Determine the (X, Y) coordinate at the center of the cell enclosing the given text.  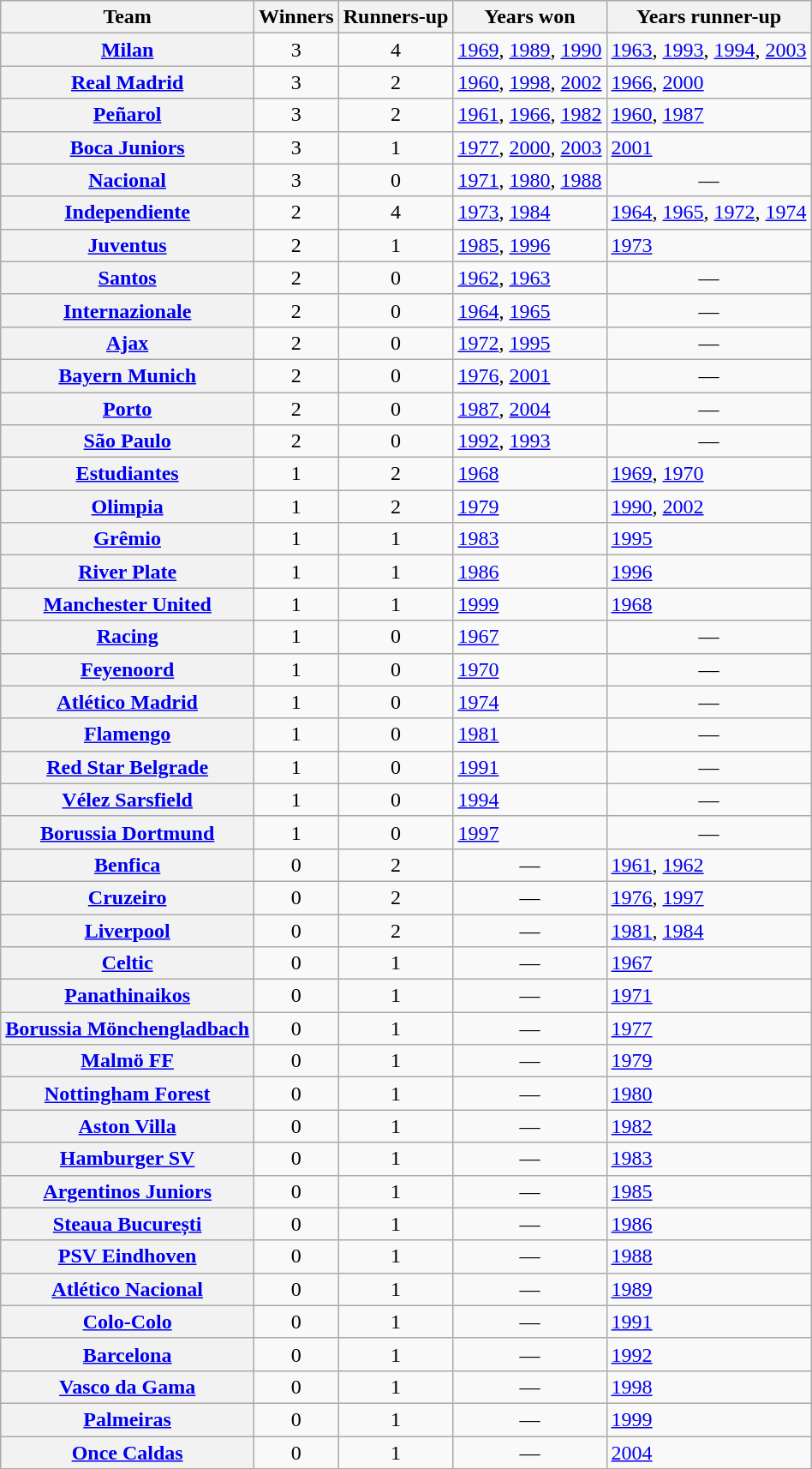
1969, 1989, 1990 (529, 50)
1960, 1998, 2002 (529, 82)
1963, 1993, 1994, 2003 (709, 50)
Red Star Belgrade (128, 767)
Independiente (128, 213)
Cruzeiro (128, 897)
1988 (709, 1256)
1960, 1987 (709, 115)
1982 (709, 1126)
Grêmio (128, 539)
Malmö FF (128, 1061)
Steaua București (128, 1224)
Runners-up (396, 17)
Once Caldas (128, 1453)
1966, 2000 (709, 82)
1981, 1984 (709, 930)
1973, 1984 (529, 213)
River Plate (128, 572)
São Paulo (128, 441)
Feyenoord (128, 669)
1992 (709, 1354)
Atlético Nacional (128, 1289)
2004 (709, 1453)
Borussia Mönchengladbach (128, 1028)
1994 (529, 800)
Olimpia (128, 507)
Borussia Dortmund (128, 832)
Bayern Munich (128, 375)
Juventus (128, 245)
1990, 2002 (709, 507)
1987, 2004 (529, 409)
1985 (709, 1191)
Nacional (128, 180)
Atlético Madrid (128, 702)
Hamburger SV (128, 1159)
Liverpool (128, 930)
1964, 1965, 1972, 1974 (709, 213)
2001 (709, 147)
Boca Juniors (128, 147)
Vasco da Gama (128, 1387)
Ajax (128, 343)
1970 (529, 669)
1976, 1997 (709, 897)
Estudiantes (128, 474)
Porto (128, 409)
1977 (709, 1028)
1980 (709, 1094)
Peñarol (128, 115)
Real Madrid (128, 82)
1974 (529, 702)
1998 (709, 1387)
Barcelona (128, 1354)
1961, 1962 (709, 865)
Milan (128, 50)
1962, 1963 (529, 278)
Nottingham Forest (128, 1094)
1997 (529, 832)
1971, 1980, 1988 (529, 180)
Vélez Sarsfield (128, 800)
Winners (296, 17)
Years runner-up (709, 17)
Celtic (128, 963)
Aston Villa (128, 1126)
Team (128, 17)
Flamengo (128, 734)
Palmeiras (128, 1419)
1961, 1966, 1982 (529, 115)
1996 (709, 572)
Manchester United (128, 604)
Panathinaikos (128, 996)
Argentinos Juniors (128, 1191)
Benfica (128, 865)
1985, 1996 (529, 245)
1964, 1965 (529, 310)
1989 (709, 1289)
Years won (529, 17)
1976, 2001 (529, 375)
1969, 1970 (709, 474)
Colo-Colo (128, 1322)
1995 (709, 539)
1973 (709, 245)
1977, 2000, 2003 (529, 147)
1971 (709, 996)
Racing (128, 637)
PSV Eindhoven (128, 1256)
Santos (128, 278)
1981 (529, 734)
1992, 1993 (529, 441)
Internazionale (128, 310)
1972, 1995 (529, 343)
